For the text-containing cell, return its midpoint in [X, Y] coordinate format. 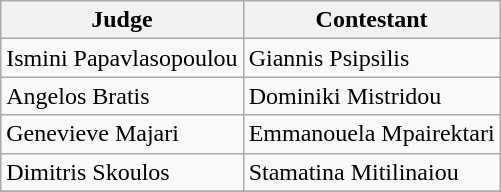
Stamatina Mitilinaiou [372, 172]
Giannis Psipsilis [372, 58]
Contestant [372, 20]
Genevieve Majari [122, 134]
Dominiki Mistridou [372, 96]
Judge [122, 20]
Emmanouela Mpairektari [372, 134]
Angelos Bratis [122, 96]
Ismini Papavlasopoulou [122, 58]
Dimitris Skoulos [122, 172]
